Scan for the cell matching the given text and deliver its (X, Y) coordinate at center. 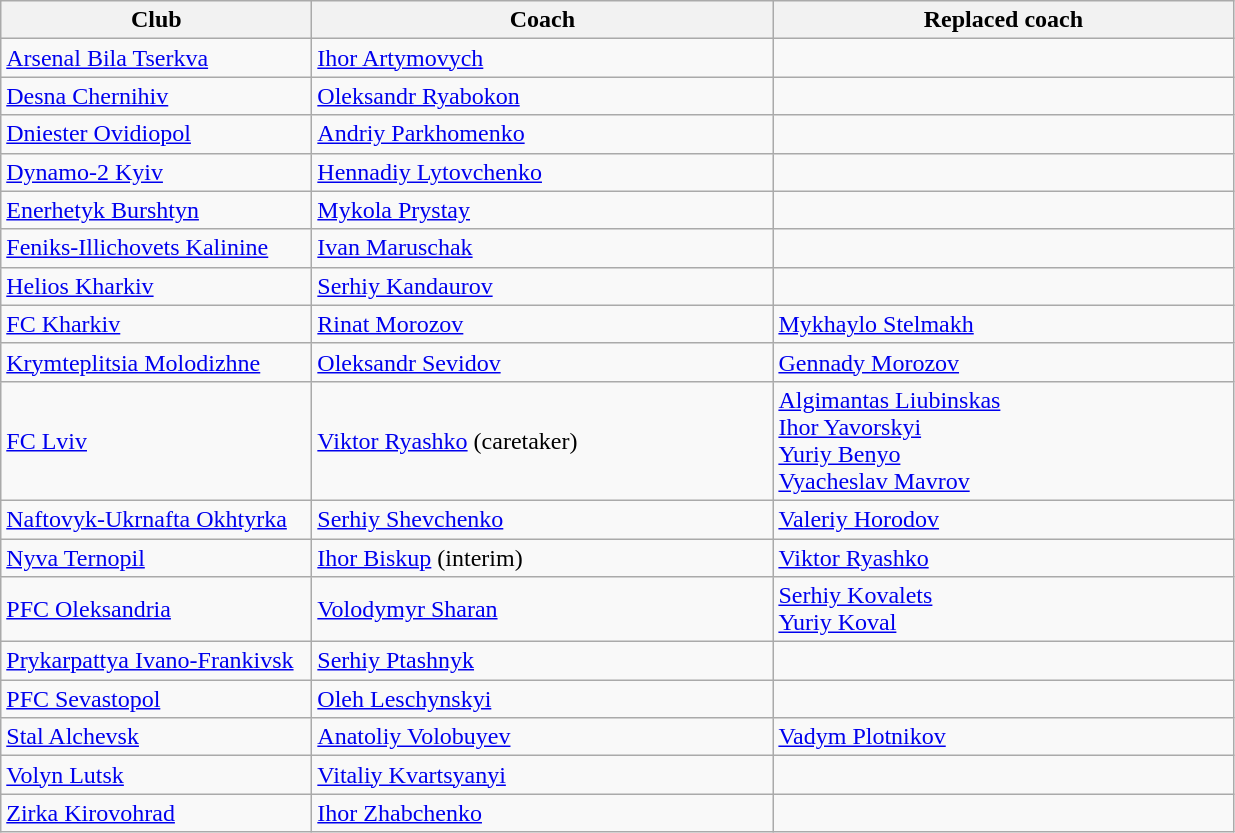
PFC Sevastopol (156, 699)
Serhiy Kovalets Yuriy Koval (1004, 610)
Stal Alchevsk (156, 737)
Naftovyk-Ukrnafta Okhtyrka (156, 519)
Hennadiy Lytovchenko (542, 172)
Oleh Leschynskyi (542, 699)
Viktor Ryashko (caretaker) (542, 440)
Krymteplitsia Molodizhne (156, 362)
Serhiy Kandaurov (542, 286)
Prykarpattya Ivano-Frankivsk (156, 661)
Vadym Plotnikov (1004, 737)
Anatoliy Volobuyev (542, 737)
Algimantas Liubinskas Ihor Yavorskyi Yuriy Benyo Vyacheslav Mavrov (1004, 440)
Rinat Morozov (542, 324)
Mykhaylo Stelmakh (1004, 324)
FC Kharkiv (156, 324)
Enerhetyk Burshtyn (156, 210)
Desna Chernihiv (156, 96)
Helios Kharkiv (156, 286)
Andriy Parkhomenko (542, 134)
Dynamo-2 Kyiv (156, 172)
Serhiy Ptashnyk (542, 661)
PFC Oleksandria (156, 610)
Ihor Artymovych (542, 58)
Replaced coach (1004, 20)
Oleksandr Ryabokon (542, 96)
Club (156, 20)
Arsenal Bila Tserkva (156, 58)
Serhiy Shevchenko (542, 519)
Ihor Zhabchenko (542, 813)
Volyn Lutsk (156, 775)
Oleksandr Sevidov (542, 362)
Zirka Kirovohrad (156, 813)
Valeriy Horodov (1004, 519)
Feniks-Illichovets Kalinine (156, 248)
Gennady Morozov (1004, 362)
Volodymyr Sharan (542, 610)
Ivan Maruschak (542, 248)
Nyva Ternopil (156, 557)
Dniester Ovidiopol (156, 134)
Ihor Biskup (interim) (542, 557)
FC Lviv (156, 440)
Viktor Ryashko (1004, 557)
Vitaliy Kvartsyanyi (542, 775)
Mykola Prystay (542, 210)
Coach (542, 20)
